Find where the given text appears and provide that cell's center as (X, Y) coordinate. 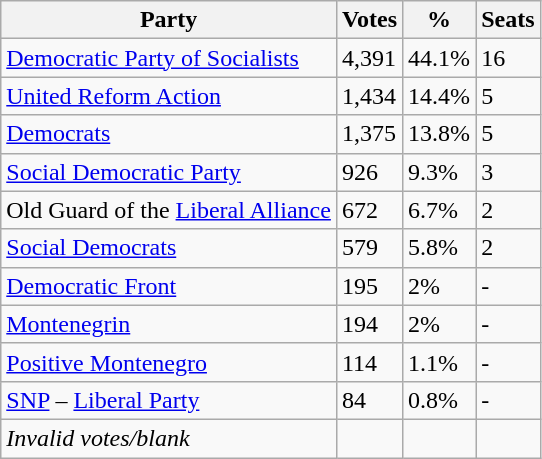
5.8% (440, 248)
SNP – Liberal Party (169, 400)
84 (369, 400)
Democrats (169, 134)
6.7% (440, 210)
114 (369, 362)
672 (369, 210)
14.4% (440, 96)
9.3% (440, 172)
Invalid votes/blank (169, 438)
Old Guard of the Liberal Alliance (169, 210)
3 (508, 172)
1,434 (369, 96)
United Reform Action (169, 96)
Party (169, 20)
Seats (508, 20)
1,375 (369, 134)
44.1% (440, 58)
% (440, 20)
13.8% (440, 134)
1.1% (440, 362)
Democratic Front (169, 286)
926 (369, 172)
Democratic Party of Socialists (169, 58)
4,391 (369, 58)
195 (369, 286)
194 (369, 324)
Positive Montenegro (169, 362)
16 (508, 58)
579 (369, 248)
Montenegrin (169, 324)
Votes (369, 20)
Social Democratic Party (169, 172)
0.8% (440, 400)
Social Democrats (169, 248)
